From the cell containing the given text, extract its center point as (x, y) coordinate. 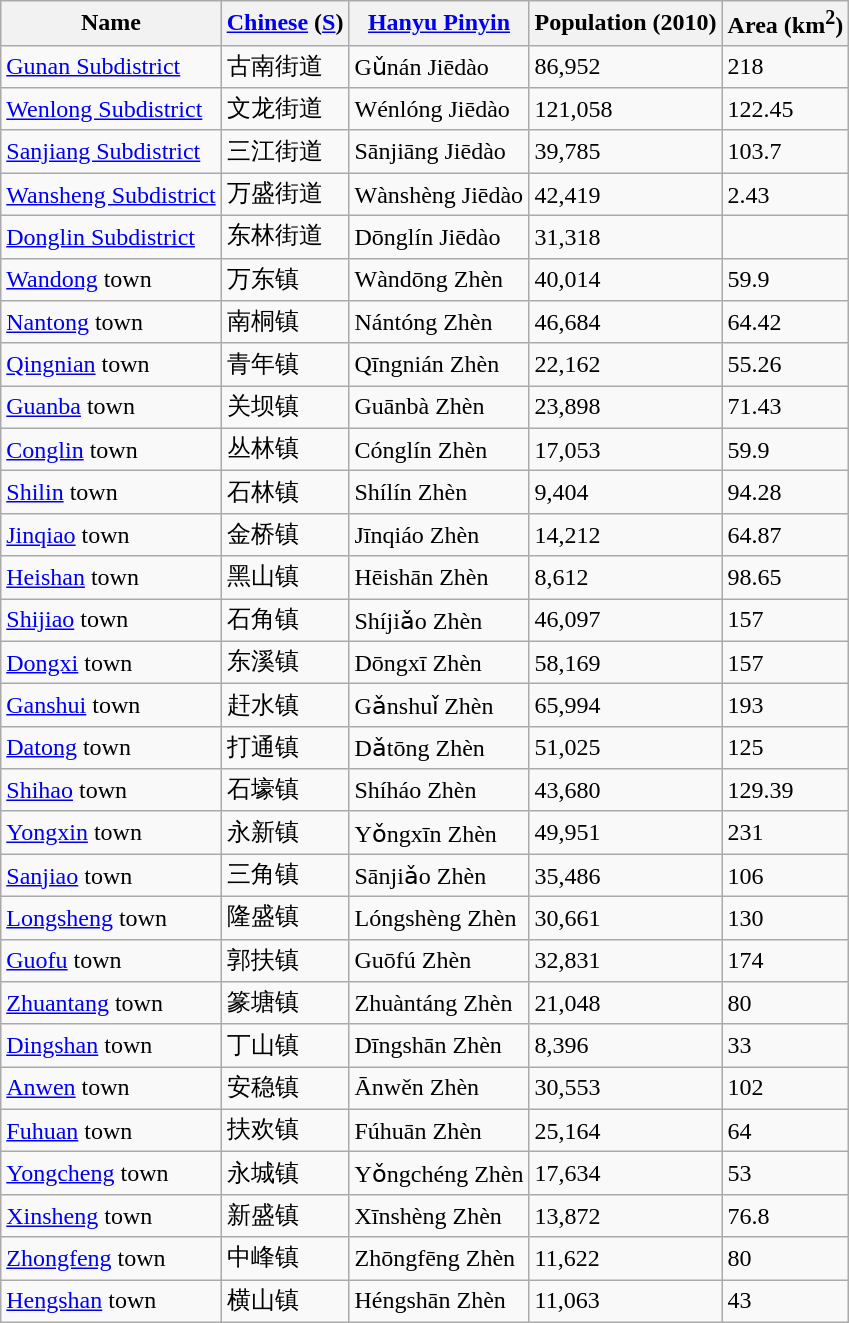
Zhongfeng town (111, 1258)
121,058 (626, 110)
103.7 (786, 152)
Area (km2) (786, 24)
Wénlóng Jiēdào (439, 110)
Conglin town (111, 450)
Nantong town (111, 322)
17,634 (626, 1174)
58,169 (626, 662)
石角镇 (285, 620)
43,680 (626, 790)
Zhōngfēng Zhèn (439, 1258)
Héngshān Zhèn (439, 1302)
17,053 (626, 450)
石壕镇 (285, 790)
102 (786, 1088)
Fúhuān Zhèn (439, 1130)
打通镇 (285, 748)
东林街道 (285, 238)
Fuhuan town (111, 1130)
Dingshan town (111, 1046)
Shijiao town (111, 620)
46,097 (626, 620)
Dongxi town (111, 662)
Xinsheng town (111, 1216)
Chinese (S) (285, 24)
30,553 (626, 1088)
Dōnglín Jiēdào (439, 238)
关坝镇 (285, 408)
Guofu town (111, 960)
Yǒngchéng Zhèn (439, 1174)
174 (786, 960)
Zhuantang town (111, 1004)
Yongcheng town (111, 1174)
32,831 (626, 960)
21,048 (626, 1004)
金桥镇 (285, 534)
94.28 (786, 492)
129.39 (786, 790)
Jīnqiáo Zhèn (439, 534)
Yǒngxīn Zhèn (439, 832)
扶欢镇 (285, 1130)
122.45 (786, 110)
218 (786, 66)
64 (786, 1130)
11,622 (626, 1258)
76.8 (786, 1216)
Shíháo Zhèn (439, 790)
9,404 (626, 492)
35,486 (626, 876)
Lóngshèng Zhèn (439, 918)
Name (111, 24)
丁山镇 (285, 1046)
Sanjiao town (111, 876)
13,872 (626, 1216)
Dīngshān Zhèn (439, 1046)
55.26 (786, 364)
Wànshèng Jiēdào (439, 194)
231 (786, 832)
Shíjiǎo Zhèn (439, 620)
黑山镇 (285, 578)
文龙街道 (285, 110)
51,025 (626, 748)
193 (786, 706)
Sānjiāng Jiēdào (439, 152)
丛林镇 (285, 450)
万盛街道 (285, 194)
永城镇 (285, 1174)
Sānjiǎo Zhèn (439, 876)
98.65 (786, 578)
篆塘镇 (285, 1004)
8,396 (626, 1046)
64.87 (786, 534)
东溪镇 (285, 662)
Jinqiao town (111, 534)
Xīnshèng Zhèn (439, 1216)
Ganshui town (111, 706)
Cónglín Zhèn (439, 450)
石林镇 (285, 492)
106 (786, 876)
三角镇 (285, 876)
Sanjiang Subdistrict (111, 152)
8,612 (626, 578)
Wàndōng Zhèn (439, 280)
Gunan Subdistrict (111, 66)
Heishan town (111, 578)
Wenlong Subdistrict (111, 110)
Zhuàntáng Zhèn (439, 1004)
Dǎtōng Zhèn (439, 748)
Longsheng town (111, 918)
Population (2010) (626, 24)
46,684 (626, 322)
Qīngnián Zhèn (439, 364)
Qingnian town (111, 364)
Wansheng Subdistrict (111, 194)
53 (786, 1174)
33 (786, 1046)
Guānbà Zhèn (439, 408)
赶水镇 (285, 706)
古南街道 (285, 66)
安稳镇 (285, 1088)
25,164 (626, 1130)
Nántóng Zhèn (439, 322)
永新镇 (285, 832)
横山镇 (285, 1302)
隆盛镇 (285, 918)
Shihao town (111, 790)
Shilin town (111, 492)
Guōfú Zhèn (439, 960)
Wandong town (111, 280)
125 (786, 748)
39,785 (626, 152)
30,661 (626, 918)
郭扶镇 (285, 960)
Hēishān Zhèn (439, 578)
42,419 (626, 194)
新盛镇 (285, 1216)
86,952 (626, 66)
Ānwěn Zhèn (439, 1088)
11,063 (626, 1302)
Shílín Zhèn (439, 492)
中峰镇 (285, 1258)
14,212 (626, 534)
Dōngxī Zhèn (439, 662)
Gǎnshuǐ Zhèn (439, 706)
31,318 (626, 238)
万东镇 (285, 280)
130 (786, 918)
64.42 (786, 322)
40,014 (626, 280)
Gǔnán Jiēdào (439, 66)
Guanba town (111, 408)
71.43 (786, 408)
三江街道 (285, 152)
Yongxin town (111, 832)
Hengshan town (111, 1302)
Datong town (111, 748)
22,162 (626, 364)
49,951 (626, 832)
青年镇 (285, 364)
Anwen town (111, 1088)
Donglin Subdistrict (111, 238)
南桐镇 (285, 322)
43 (786, 1302)
Hanyu Pinyin (439, 24)
65,994 (626, 706)
2.43 (786, 194)
23,898 (626, 408)
